Output the [x, y] coordinate of the center of the cell containing the given text.  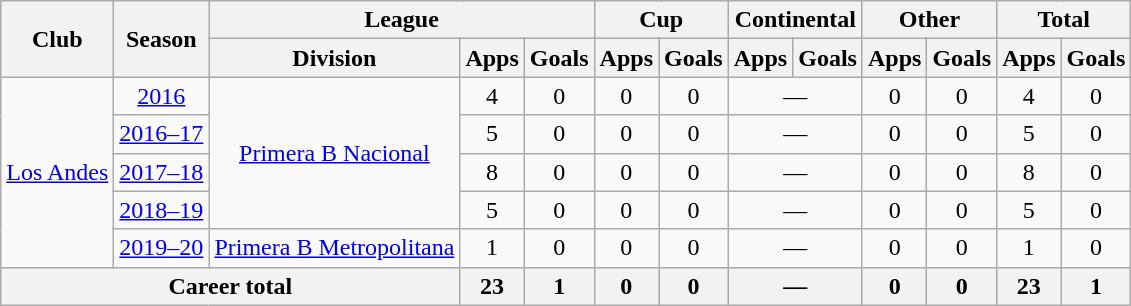
Other [929, 20]
League [402, 20]
2017–18 [162, 172]
Cup [661, 20]
2019–20 [162, 248]
Continental [795, 20]
Total [1064, 20]
Club [58, 39]
Career total [230, 286]
2016 [162, 96]
Division [334, 58]
Primera B Metropolitana [334, 248]
2016–17 [162, 134]
Los Andes [58, 172]
2018–19 [162, 210]
Primera B Nacional [334, 153]
Season [162, 39]
